Scan for the cell matching the given text and deliver its [x, y] coordinate at center. 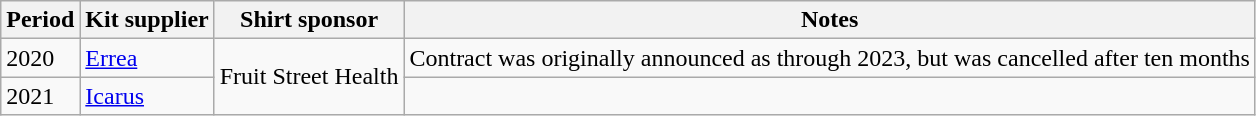
Fruit Street Health [309, 77]
Kit supplier [147, 20]
Notes [830, 20]
Errea [147, 58]
Shirt sponsor [309, 20]
Period [40, 20]
Contract was originally announced as through 2023, but was cancelled after ten months [830, 58]
Icarus [147, 96]
2021 [40, 96]
2020 [40, 58]
